Output the [x, y] coordinate of the center of the cell containing the given text.  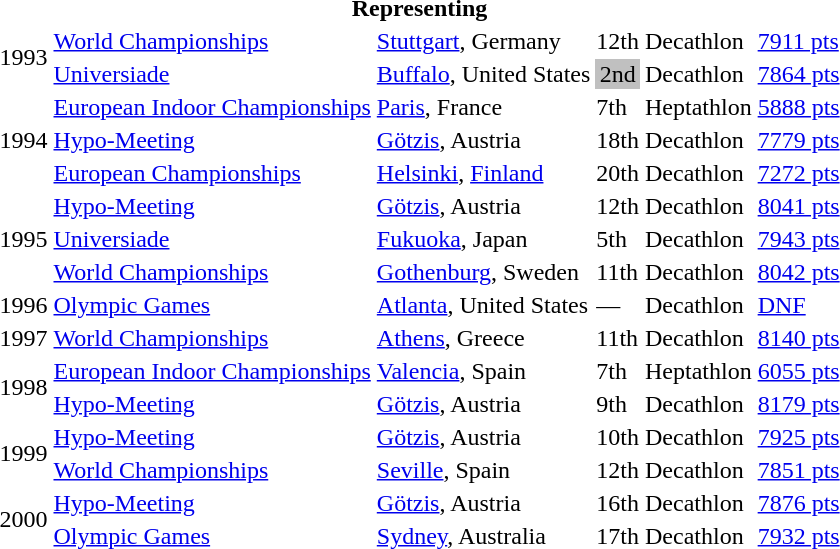
Paris, France [484, 107]
Stuttgart, Germany [484, 41]
European Championships [212, 173]
Seville, Spain [484, 470]
Valencia, Spain [484, 371]
5th [618, 239]
20th [618, 173]
18th [618, 140]
Atlanta, United States [484, 305]
9th [618, 404]
— [618, 305]
Fukuoka, Japan [484, 239]
2nd [618, 74]
Athens, Greece [484, 338]
Olympic Games [212, 305]
10th [618, 437]
Gothenburg, Sweden [484, 272]
Buffalo, United States [484, 74]
Helsinki, Finland [484, 173]
16th [618, 503]
